Search for the cell housing the specified text and yield its (x, y) center coordinate. 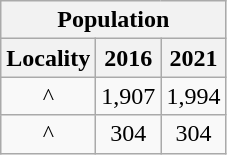
1,907 (128, 96)
Population (114, 20)
2021 (194, 58)
Locality (48, 58)
1,994 (194, 96)
2016 (128, 58)
